Extract the [X, Y] coordinate from the center of the cell holding the provided text.  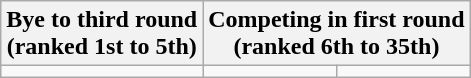
Bye to third round(ranked 1st to 5th) [102, 34]
Competing in first round(ranked 6th to 35th) [336, 34]
